Output the [X, Y] coordinate of the center of the cell containing the given text.  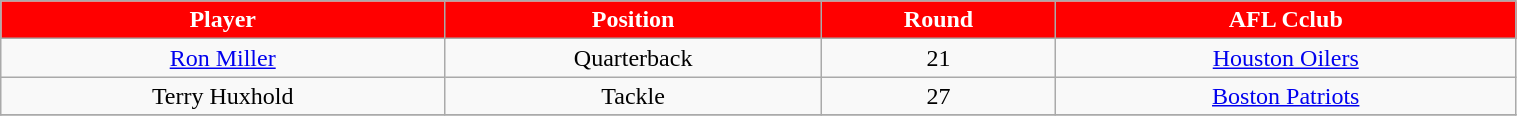
Round [939, 20]
Ron Miller [223, 58]
Player [223, 20]
27 [939, 96]
21 [939, 58]
Tackle [634, 96]
Boston Patriots [1286, 96]
Quarterback [634, 58]
AFL Cclub [1286, 20]
Terry Huxhold [223, 96]
Houston Oilers [1286, 58]
Position [634, 20]
